Provide the (x, y) coordinate of the cell's center where the given text is located.  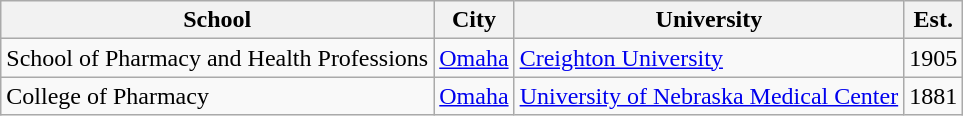
University (709, 20)
Est. (934, 20)
1905 (934, 58)
School (218, 20)
Creighton University (709, 58)
City (474, 20)
University of Nebraska Medical Center (709, 96)
1881 (934, 96)
School of Pharmacy and Health Professions (218, 58)
College of Pharmacy (218, 96)
